From the cell containing the given text, extract its center point as (x, y) coordinate. 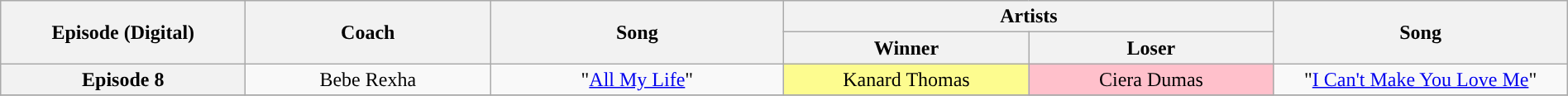
Episode 8 (123, 79)
Bebe Rexha (368, 79)
Kanard Thomas (906, 79)
"All My Life" (637, 79)
Artists (1029, 17)
Loser (1151, 48)
Episode (Digital) (123, 32)
"I Can't Make You Love Me" (1421, 79)
Coach (368, 32)
Ciera Dumas (1151, 79)
Winner (906, 48)
